Detect which cell encompasses the target text, then output its (X, Y) center coordinate. 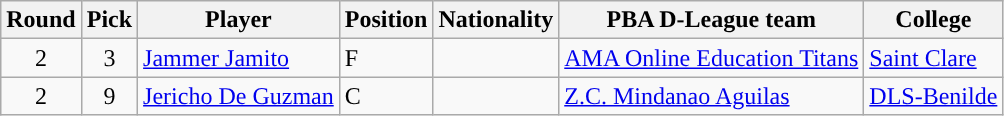
Jammer Jamito (239, 58)
Z.C. Mindanao Aguilas (712, 96)
Position (386, 20)
College (934, 20)
3 (109, 58)
Round (41, 20)
C (386, 96)
9 (109, 96)
DLS-Benilde (934, 96)
Pick (109, 20)
Jericho De Guzman (239, 96)
F (386, 58)
Player (239, 20)
AMA Online Education Titans (712, 58)
Nationality (496, 20)
Saint Clare (934, 58)
PBA D-League team (712, 20)
